Extract the (x, y) coordinate from the center of the cell holding the provided text.  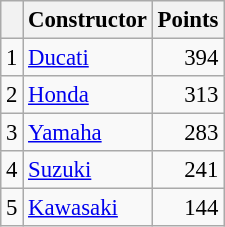
144 (188, 208)
Kawasaki (88, 208)
Ducati (88, 58)
2 (12, 95)
Points (188, 20)
Suzuki (88, 170)
313 (188, 95)
Constructor (88, 20)
4 (12, 170)
394 (188, 58)
Yamaha (88, 133)
3 (12, 133)
241 (188, 170)
Honda (88, 95)
5 (12, 208)
283 (188, 133)
1 (12, 58)
